Locate the cell with the specified text and output its [X, Y] center coordinate. 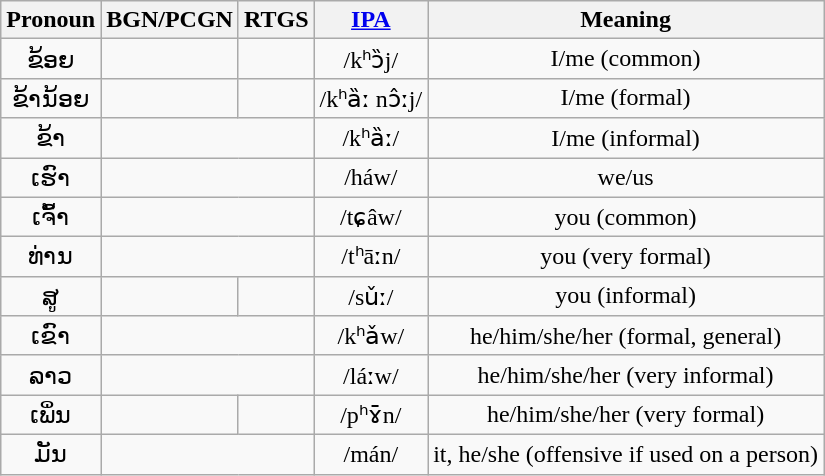
ເຮົາ [51, 178]
/mán/ [371, 454]
he/him/she/her (very formal) [626, 415]
ເຂົາ [51, 336]
BGN/PCGN [170, 20]
/kʰȁː/ [371, 138]
I/me (common) [626, 59]
RTGS [276, 20]
Pronoun [51, 20]
you (common) [626, 217]
ມັນ [51, 454]
ຂ້ອຍ [51, 59]
/tɕâw/ [371, 217]
/tʰāːn/ [371, 257]
you (informal) [626, 296]
/háw/ [371, 178]
ລາວ [51, 375]
IPA [371, 20]
it, he/she (offensive if used on a person) [626, 454]
ເພິ່ນ [51, 415]
you (very formal) [626, 257]
Meaning [626, 20]
ຂ້າ [51, 138]
ເຈົ້າ [51, 217]
ທ່ານ [51, 257]
/kʰǎw/ [371, 336]
/kʰȁː nɔ̂ːj/ [371, 98]
/kʰɔ̏j/ [371, 59]
we/us [626, 178]
I/me (formal) [626, 98]
/pʰɤ̄n/ [371, 415]
ສູ [51, 296]
I/me (informal) [626, 138]
ຂ້ານ້ອຍ [51, 98]
/láːw/ [371, 375]
he/him/she/her (very informal) [626, 375]
/sǔː/ [371, 296]
he/him/she/her (formal, general) [626, 336]
